Provide the (x, y) coordinate of the cell's center where the given text is located.  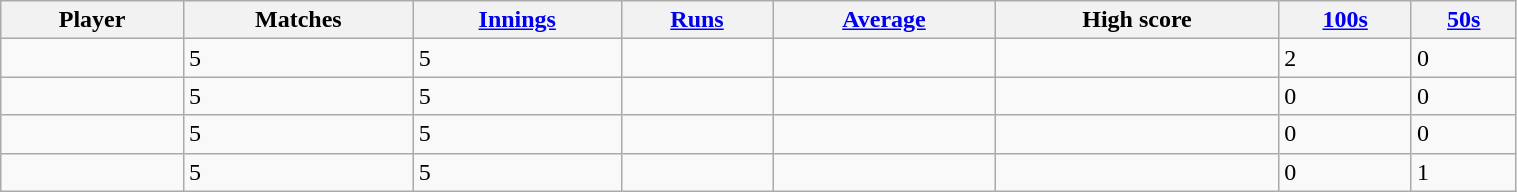
High score (1137, 20)
50s (1464, 20)
Matches (298, 20)
1 (1464, 172)
2 (1346, 58)
Average (884, 20)
Runs (697, 20)
Innings (517, 20)
100s (1346, 20)
Player (92, 20)
